From the cell containing the given text, extract its center point as (X, Y) coordinate. 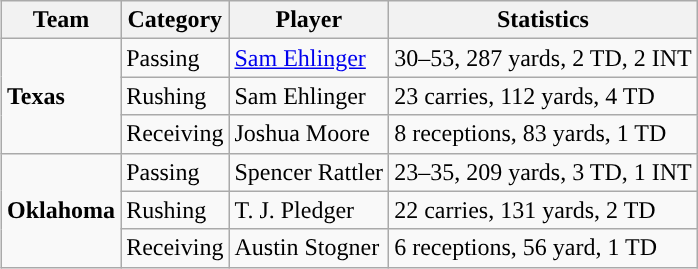
8 receptions, 83 yards, 1 TD (544, 134)
Oklahoma (62, 210)
T. J. Pledger (309, 210)
Joshua Moore (309, 134)
6 receptions, 56 yard, 1 TD (544, 248)
Austin Stogner (309, 248)
30–53, 287 yards, 2 TD, 2 INT (544, 58)
Category (175, 20)
23 carries, 112 yards, 4 TD (544, 96)
Team (62, 20)
Statistics (544, 20)
Spencer Rattler (309, 172)
Texas (62, 96)
Player (309, 20)
22 carries, 131 yards, 2 TD (544, 210)
23–35, 209 yards, 3 TD, 1 INT (544, 172)
